Search for the cell housing the specified text and yield its [x, y] center coordinate. 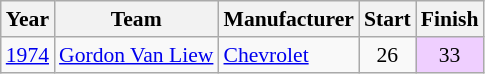
Team [136, 19]
Year [28, 19]
33 [450, 55]
Chevrolet [288, 55]
1974 [28, 55]
Gordon Van Liew [136, 55]
Manufacturer [288, 19]
Start [388, 19]
Finish [450, 19]
26 [388, 55]
